Pinpoint the cell where the given text exists, returning its (x, y) midpoint coordinate. 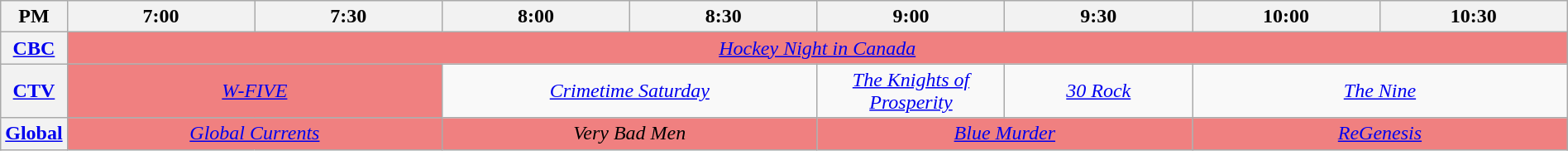
10:30 (1474, 17)
Hockey Night in Canada (817, 48)
30 Rock (1098, 91)
CBC (34, 48)
The Nine (1380, 91)
Very Bad Men (630, 134)
W-FIVE (255, 91)
PM (34, 17)
The Knights of Prosperity (911, 91)
9:00 (911, 17)
CTV (34, 91)
10:00 (1287, 17)
Global Currents (255, 134)
7:30 (349, 17)
8:00 (536, 17)
Global (34, 134)
Blue Murder (1005, 134)
Crimetime Saturday (630, 91)
9:30 (1098, 17)
8:30 (723, 17)
7:00 (160, 17)
ReGenesis (1380, 134)
